Return [X, Y] of the center of cell containing provided text 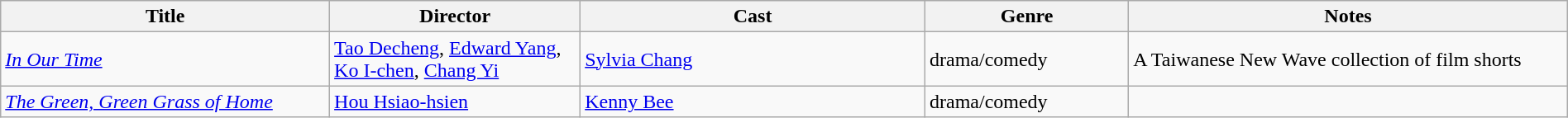
Notes [1348, 17]
Tao Decheng, Edward Yang, Ko I-chen, Chang Yi [455, 59]
Cast [753, 17]
Sylvia Chang [753, 59]
Kenny Bee [753, 101]
A Taiwanese New Wave collection of film shorts [1348, 59]
The Green, Green Grass of Home [165, 101]
Hou Hsiao-hsien [455, 101]
In Our Time [165, 59]
Genre [1026, 17]
Director [455, 17]
Title [165, 17]
